Search for the cell housing the specified text and yield its [x, y] center coordinate. 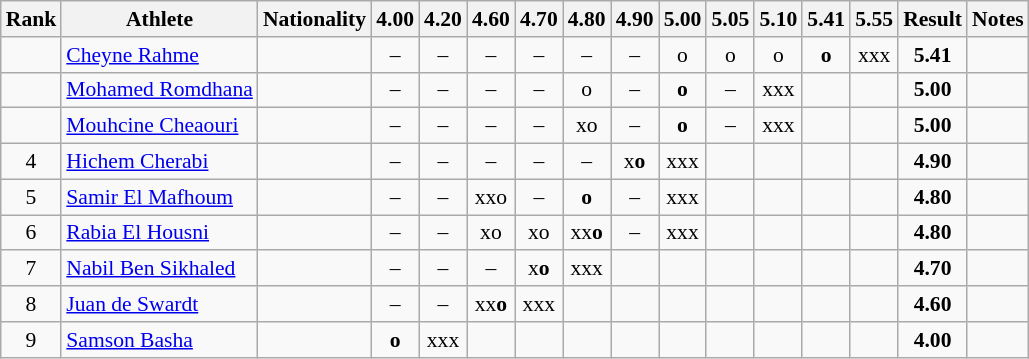
Result [932, 19]
4.20 [443, 19]
Juan de Swardt [160, 304]
Mouhcine Cheaouri [160, 126]
Mohamed Romdhana [160, 90]
Nationality [314, 19]
Rank [32, 19]
Samir El Mafhoum [160, 197]
5.55 [874, 19]
7 [32, 269]
Athlete [160, 19]
5.05 [730, 19]
Notes [998, 19]
4 [32, 162]
Hichem Cherabi [160, 162]
Cheyne Rahme [160, 55]
5.10 [778, 19]
Samson Basha [160, 340]
5 [32, 197]
8 [32, 304]
Nabil Ben Sikhaled [160, 269]
9 [32, 340]
Rabia El Housni [160, 233]
6 [32, 233]
